For the text-containing cell, return its midpoint in (X, Y) coordinate format. 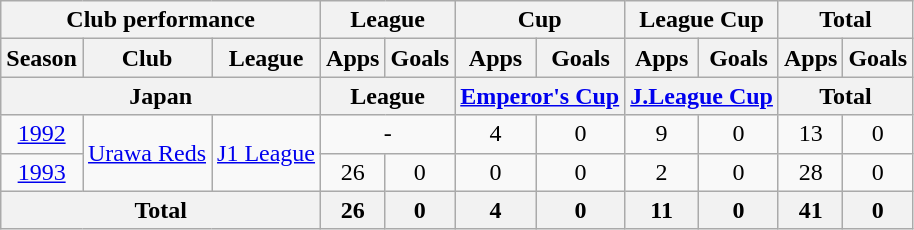
Club (146, 58)
Club performance (161, 20)
J.League Cup (702, 96)
Cup (540, 20)
2 (662, 172)
Season (42, 58)
11 (662, 210)
1993 (42, 172)
1992 (42, 134)
League Cup (702, 20)
9 (662, 134)
13 (810, 134)
Japan (161, 96)
41 (810, 210)
28 (810, 172)
- (388, 134)
Emperor's Cup (540, 96)
Urawa Reds (146, 153)
J1 League (266, 153)
